Find where the given text appears and provide that cell's center as [x, y] coordinate. 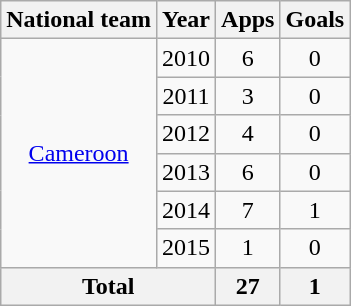
2012 [186, 134]
2013 [186, 172]
2011 [186, 96]
2015 [186, 248]
2014 [186, 210]
Total [108, 286]
2010 [186, 58]
National team [79, 20]
27 [248, 286]
4 [248, 134]
Apps [248, 20]
Year [186, 20]
Cameroon [79, 153]
7 [248, 210]
3 [248, 96]
Goals [315, 20]
